Capture the cell that displays the provided text and extract its [X, Y] central coordinate. 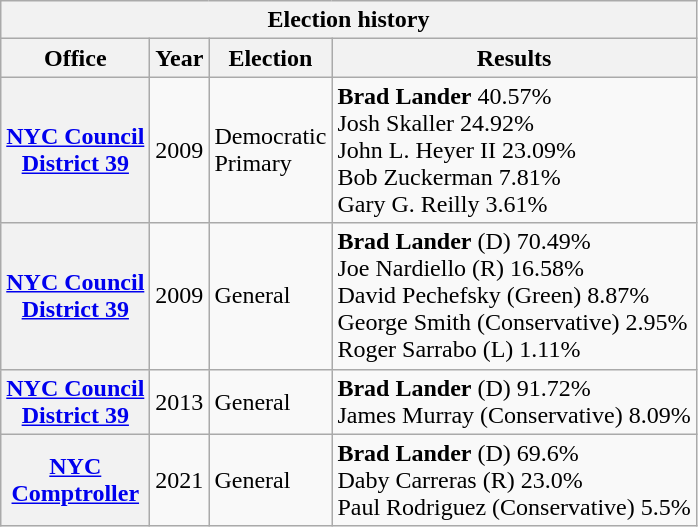
Election history [348, 20]
DemocraticPrimary [270, 150]
Brad Lander (D) 91.72%James Murray (Conservative) 8.09% [514, 402]
Election [270, 58]
Office [76, 58]
2013 [180, 402]
Brad Lander (D) 70.49%Joe Nardiello (R) 16.58%David Pechefsky (Green) 8.87%George Smith (Conservative) 2.95%Roger Sarrabo (L) 1.11% [514, 296]
NYCComptroller [76, 480]
Year [180, 58]
Brad Lander 40.57%Josh Skaller 24.92%John L. Heyer II 23.09%Bob Zuckerman 7.81%Gary G. Reilly 3.61% [514, 150]
Brad Lander (D) 69.6%Daby Carreras (R) 23.0%Paul Rodriguez (Conservative) 5.5% [514, 480]
Results [514, 58]
2021 [180, 480]
